Find where the given text appears and provide that cell's center as [x, y] coordinate. 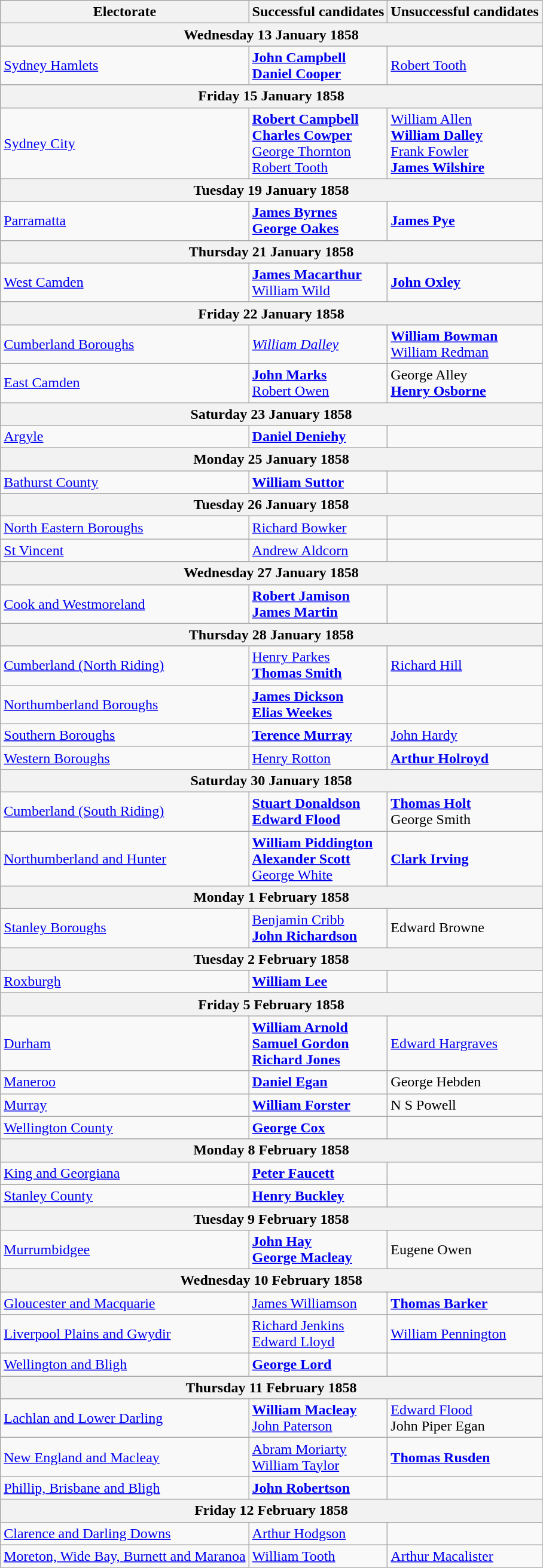
Arthur Macalister [465, 1556]
North Eastern Boroughs [124, 528]
Cumberland Boroughs [124, 344]
West Camden [124, 282]
Liverpool Plains and Gwydir [124, 1334]
John Oxley [465, 282]
Wednesday 10 February 1858 [271, 1280]
Daniel Egan [318, 1082]
James Byrnes George Oakes [318, 221]
Cumberland (North Riding) [124, 666]
Durham [124, 1043]
William Dalley [318, 344]
James Williamson [318, 1303]
Thomas Holt George Smith [465, 811]
East Camden [124, 382]
King and Georgiana [124, 1173]
Murray [124, 1105]
Stanley Boroughs [124, 929]
Peter Faucett [318, 1173]
William Macleay John Paterson [318, 1419]
Bathurst County [124, 482]
Wednesday 27 January 1858 [271, 573]
Monday 1 February 1858 [271, 898]
Tuesday 26 January 1858 [271, 505]
N S Powell [465, 1105]
Unsuccessful candidates [465, 12]
John Campbell Daniel Cooper [318, 66]
Terence Murray [318, 735]
William Bowman William Redman [465, 344]
Monday 25 January 1858 [271, 460]
Murrumbidgee [124, 1249]
Successful candidates [318, 12]
Maneroo [124, 1082]
James Dickson Elias Weekes [318, 704]
William Tooth [318, 1556]
Northumberland Boroughs [124, 704]
Thomas Barker [465, 1303]
John Hay George Macleay [318, 1249]
Western Boroughs [124, 758]
George Alley Henry Osborne [465, 382]
New England and Macleay [124, 1457]
Richard Hill [465, 666]
Stanley County [124, 1196]
John Marks Robert Owen [318, 382]
Arthur Hodgson [318, 1533]
Parramatta [124, 221]
Cumberland (South Riding) [124, 811]
Richard Jenkins Edward Lloyd [318, 1334]
George Lord [318, 1365]
Argyle [124, 437]
Moreton, Wide Bay, Burnett and Maranoa [124, 1556]
Thursday 11 February 1858 [271, 1388]
Robert Tooth [465, 66]
Wellington and Bligh [124, 1365]
William Pennington [465, 1334]
Stuart Donaldson Edward Flood [318, 811]
Arthur Holroyd [465, 758]
William Suttor [318, 482]
Friday 5 February 1858 [271, 1004]
George Hebden [465, 1082]
Phillip, Brisbane and Bligh [124, 1488]
St Vincent [124, 550]
Benjamin Cribb John Richardson [318, 929]
William Allen William Dalley Frank Fowler James Wilshire [465, 143]
Friday 22 January 1858 [271, 313]
Lachlan and Lower Darling [124, 1419]
Henry Rotton [318, 758]
Sydney City [124, 143]
Abram Moriarty William Taylor [318, 1457]
Edward Browne [465, 929]
Monday 8 February 1858 [271, 1150]
Richard Bowker [318, 528]
Edward Hargraves [465, 1043]
George Cox [318, 1128]
Sydney Hamlets [124, 66]
William Piddington Alexander Scott George White [318, 858]
Friday 12 February 1858 [271, 1511]
Clarence and Darling Downs [124, 1533]
Tuesday 2 February 1858 [271, 959]
William Forster [318, 1105]
Northumberland and Hunter [124, 858]
Thursday 21 January 1858 [271, 252]
Cook and Westmoreland [124, 604]
Gloucester and Macquarie [124, 1303]
William Arnold Samuel Gordon Richard Jones [318, 1043]
Henry Buckley [318, 1196]
Robert Campbell Charles Cowper George Thornton Robert Tooth [318, 143]
John Hardy [465, 735]
John Robertson [318, 1488]
Daniel Deniehy [318, 437]
Clark Irving [465, 858]
Andrew Aldcorn [318, 550]
Henry Parkes Thomas Smith [318, 666]
Eugene Owen [465, 1249]
Thomas Rusden [465, 1457]
Southern Boroughs [124, 735]
Robert Jamison James Martin [318, 604]
Wellington County [124, 1128]
James Macarthur William Wild [318, 282]
Friday 15 January 1858 [271, 96]
Tuesday 9 February 1858 [271, 1218]
Edward Flood John Piper Egan [465, 1419]
Roxburgh [124, 982]
Electorate [124, 12]
Saturday 30 January 1858 [271, 780]
Wednesday 13 January 1858 [271, 35]
Saturday 23 January 1858 [271, 414]
Thursday 28 January 1858 [271, 635]
William Lee [318, 982]
Tuesday 19 January 1858 [271, 190]
James Pye [465, 221]
